Output the (x, y) coordinate of the center of the cell containing the given text.  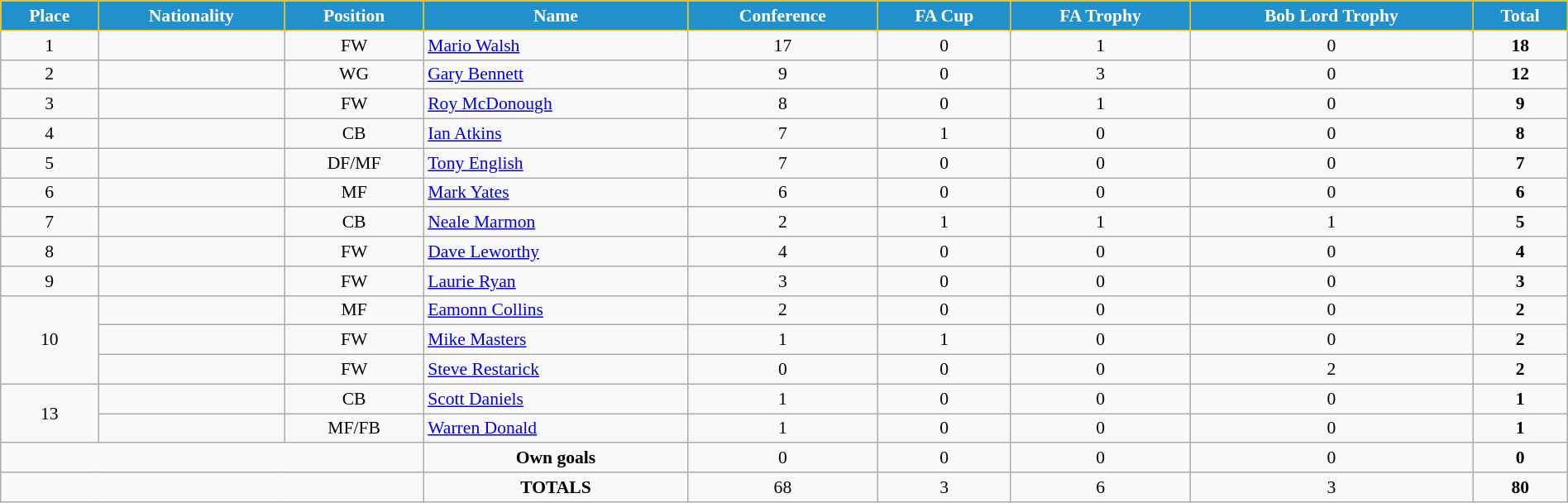
Total (1520, 16)
Conference (782, 16)
Laurie Ryan (556, 281)
FA Trophy (1100, 16)
WG (354, 74)
Place (50, 16)
Warren Donald (556, 429)
TOTALS (556, 487)
80 (1520, 487)
Position (354, 16)
Gary Bennett (556, 74)
68 (782, 487)
Neale Marmon (556, 223)
Nationality (192, 16)
Name (556, 16)
Steve Restarick (556, 370)
Bob Lord Trophy (1331, 16)
12 (1520, 74)
10 (50, 339)
DF/MF (354, 163)
Mike Masters (556, 340)
Scott Daniels (556, 399)
Mario Walsh (556, 46)
Ian Atkins (556, 134)
Dave Leworthy (556, 251)
Own goals (556, 458)
Eamonn Collins (556, 310)
17 (782, 46)
Roy McDonough (556, 104)
18 (1520, 46)
Tony English (556, 163)
Mark Yates (556, 193)
FA Cup (944, 16)
MF/FB (354, 429)
13 (50, 414)
